Pinpoint the cell where the given text exists, returning its (X, Y) midpoint coordinate. 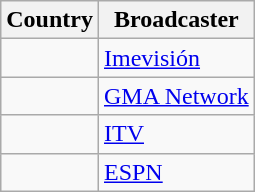
Country (50, 20)
Imevisión (176, 58)
ITV (176, 134)
ESPN (176, 172)
Broadcaster (176, 20)
GMA Network (176, 96)
